Provide the [x, y] coordinate of the cell's center where the given text is located.  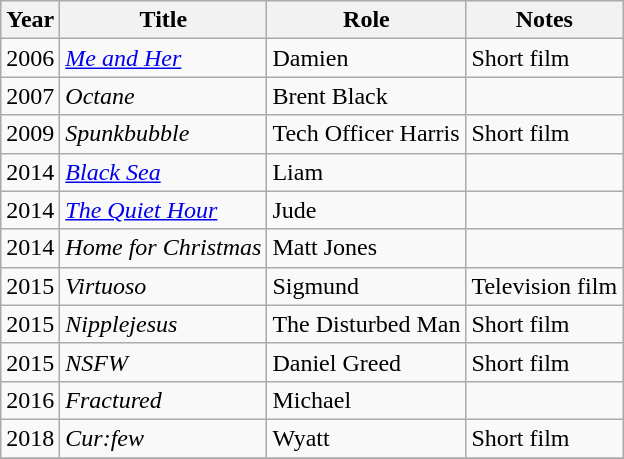
2007 [30, 96]
2006 [30, 58]
Year [30, 20]
2018 [30, 438]
Sigmund [366, 286]
NSFW [164, 362]
Television film [544, 286]
2016 [30, 400]
The Quiet Hour [164, 210]
2009 [30, 134]
Spunkbubble [164, 134]
Cur:few [164, 438]
Brent Black [366, 96]
Wyatt [366, 438]
Home for Christmas [164, 248]
Tech Officer Harris [366, 134]
Daniel Greed [366, 362]
Michael [366, 400]
Notes [544, 20]
Title [164, 20]
Liam [366, 172]
Jude [366, 210]
Black Sea [164, 172]
Damien [366, 58]
Me and Her [164, 58]
Virtuoso [164, 286]
Matt Jones [366, 248]
Fractured [164, 400]
Nipplejesus [164, 324]
Octane [164, 96]
Role [366, 20]
The Disturbed Man [366, 324]
